Determine the [x, y] coordinate at the center of the cell enclosing the given text.  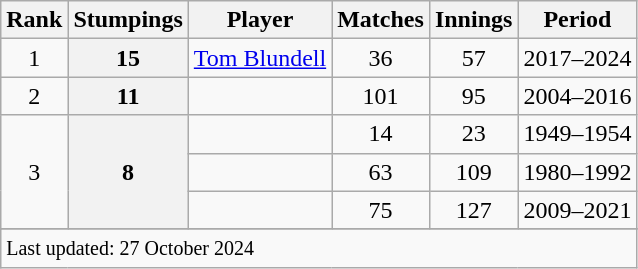
Period [578, 20]
Rank [34, 20]
Matches [381, 20]
14 [381, 134]
Innings [473, 20]
75 [381, 210]
95 [473, 96]
109 [473, 172]
Stumpings [128, 20]
Tom Blundell [260, 58]
63 [381, 172]
36 [381, 58]
8 [128, 172]
23 [473, 134]
2017–2024 [578, 58]
Player [260, 20]
2009–2021 [578, 210]
127 [473, 210]
3 [34, 172]
11 [128, 96]
2004–2016 [578, 96]
57 [473, 58]
Last updated: 27 October 2024 [319, 248]
1949–1954 [578, 134]
2 [34, 96]
1 [34, 58]
1980–1992 [578, 172]
15 [128, 58]
101 [381, 96]
